Pinpoint the cell where the given text exists, returning its (X, Y) midpoint coordinate. 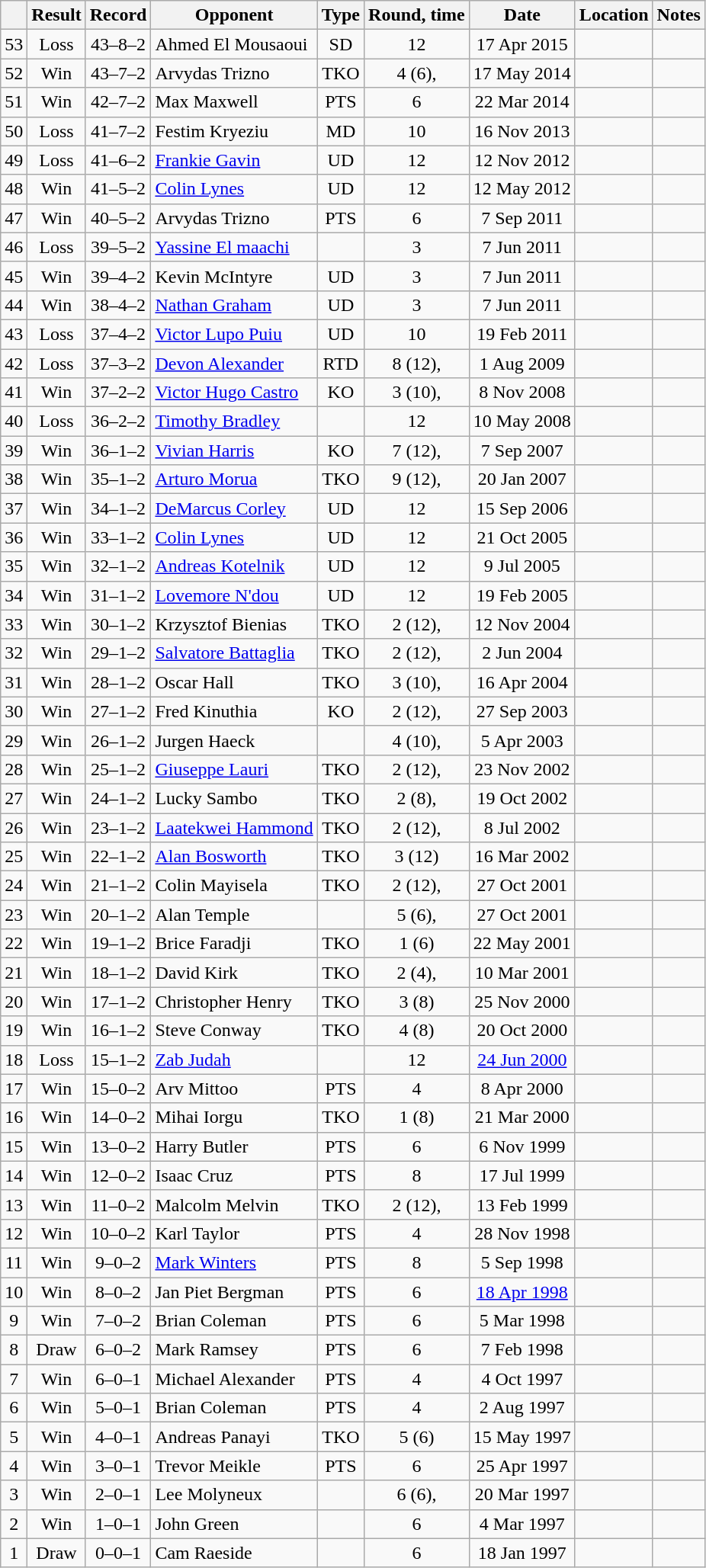
John Green (234, 1524)
32 (14, 653)
41–7–2 (118, 131)
David Kirk (234, 973)
41–6–2 (118, 160)
27 Sep 2003 (521, 711)
Cam Raeside (234, 1553)
24 Jun 2000 (521, 1060)
6–0–1 (118, 1379)
19 Feb 2005 (521, 595)
Arv Mittoo (234, 1089)
0–0–1 (118, 1553)
8 Nov 2008 (521, 393)
51 (14, 102)
45 (14, 276)
38–4–2 (118, 305)
8 (12), (417, 364)
36–1–2 (118, 451)
9 (14, 1321)
Trevor Meikle (234, 1466)
39–5–2 (118, 247)
21 (14, 973)
Mihai Iorgu (234, 1117)
7 Sep 2007 (521, 451)
4–0–1 (118, 1437)
Alan Temple (234, 915)
Record (118, 15)
34–1–2 (118, 508)
39–4–2 (118, 276)
28–1–2 (118, 682)
27 (14, 798)
Lee Molyneux (234, 1495)
33 (14, 624)
Giuseppe Lauri (234, 769)
5–0–1 (118, 1408)
Lucky Sambo (234, 798)
12 Nov 2004 (521, 624)
15–1–2 (118, 1060)
36 (14, 537)
1–0–1 (118, 1524)
32–1–2 (118, 566)
11 (14, 1262)
29 (14, 740)
5 (6) (417, 1437)
Nathan Graham (234, 305)
6 (6), (417, 1495)
8 Apr 2000 (521, 1089)
2 Jun 2004 (521, 653)
Opponent (234, 15)
35–1–2 (118, 479)
20 (14, 1002)
Brice Faradji (234, 944)
15 Sep 2006 (521, 508)
50 (14, 131)
12 May 2012 (521, 189)
42 (14, 364)
Andreas Panayi (234, 1437)
17 Apr 2015 (521, 44)
13 (14, 1204)
20 Oct 2000 (521, 1031)
23 (14, 915)
2 Aug 1997 (521, 1408)
Mark Winters (234, 1262)
20 Mar 1997 (521, 1495)
2 (14, 1524)
31 (14, 682)
1 (14, 1553)
38 (14, 479)
37–2–2 (118, 393)
22–1–2 (118, 857)
DeMarcus Corley (234, 508)
Lovemore N'dou (234, 595)
Jurgen Haeck (234, 740)
18 Apr 1998 (521, 1292)
19–1–2 (118, 944)
Harry Butler (234, 1146)
Malcolm Melvin (234, 1204)
Devon Alexander (234, 364)
Christopher Henry (234, 1002)
5 Sep 1998 (521, 1262)
14–0–2 (118, 1117)
16 (14, 1117)
Victor Lupo Puiu (234, 334)
25–1–2 (118, 769)
13–0–2 (118, 1146)
43–8–2 (118, 44)
8 Jul 2002 (521, 827)
13 Feb 1999 (521, 1204)
Zab Judah (234, 1060)
Salvatore Battaglia (234, 653)
17 Jul 1999 (521, 1175)
30 (14, 711)
12–0–2 (118, 1175)
Vivian Harris (234, 451)
9–0–2 (118, 1262)
2 (4), (417, 973)
7 Sep 2011 (521, 218)
22 May 2001 (521, 944)
Type (340, 15)
MD (340, 131)
Result (56, 15)
Festim Kryeziu (234, 131)
10–0–2 (118, 1233)
53 (14, 44)
Fred Kinuthia (234, 711)
34 (14, 595)
4 (8) (417, 1031)
Yassine El maachi (234, 247)
9 (12), (417, 479)
Isaac Cruz (234, 1175)
33–1–2 (118, 537)
4 Oct 1997 (521, 1379)
36–2–2 (118, 422)
Ahmed El Mousaoui (234, 44)
Notes (679, 15)
Date (521, 15)
4 Mar 1997 (521, 1524)
7 (12), (417, 451)
Round, time (417, 15)
3 (8) (417, 1002)
Andreas Kotelnik (234, 566)
16 Apr 2004 (521, 682)
Location (614, 15)
16 Mar 2002 (521, 857)
47 (14, 218)
17–1–2 (118, 1002)
17 (14, 1089)
3 (12) (417, 857)
40 (14, 422)
46 (14, 247)
22 Mar 2014 (521, 102)
37–3–2 (118, 364)
Krzysztof Bienias (234, 624)
39 (14, 451)
5 Mar 1998 (521, 1321)
10 Mar 2001 (521, 973)
29–1–2 (118, 653)
Timothy Bradley (234, 422)
42–7–2 (118, 102)
Arturo Morua (234, 479)
43 (14, 334)
48 (14, 189)
22 (14, 944)
43–7–2 (118, 73)
21–1–2 (118, 886)
5 (6), (417, 915)
25 Apr 1997 (521, 1466)
SD (340, 44)
Karl Taylor (234, 1233)
Oscar Hall (234, 682)
24 (14, 886)
19 Oct 2002 (521, 798)
19 Feb 2011 (521, 334)
7 (14, 1379)
23 Nov 2002 (521, 769)
6–0–2 (118, 1350)
Max Maxwell (234, 102)
1 (6) (417, 944)
2–0–1 (118, 1495)
20 Jan 2007 (521, 479)
26 (14, 827)
52 (14, 73)
30–1–2 (118, 624)
15–0–2 (118, 1089)
Victor Hugo Castro (234, 393)
7–0–2 (118, 1321)
26–1–2 (118, 740)
15 May 1997 (521, 1437)
Frankie Gavin (234, 160)
2 (8), (417, 798)
16 Nov 2013 (521, 131)
41–5–2 (118, 189)
40–5–2 (118, 218)
37 (14, 508)
7 Feb 1998 (521, 1350)
25 Nov 2000 (521, 1002)
23–1–2 (118, 827)
18 (14, 1060)
5 (14, 1437)
11–0–2 (118, 1204)
Kevin McIntyre (234, 276)
Jan Piet Bergman (234, 1292)
27–1–2 (118, 711)
14 (14, 1175)
RTD (340, 364)
Alan Bosworth (234, 857)
17 May 2014 (521, 73)
31–1–2 (118, 595)
Steve Conway (234, 1031)
1 Aug 2009 (521, 364)
5 Apr 2003 (521, 740)
21 Mar 2000 (521, 1117)
44 (14, 305)
12 Nov 2012 (521, 160)
41 (14, 393)
37–4–2 (118, 334)
16–1–2 (118, 1031)
10 May 2008 (521, 422)
19 (14, 1031)
4 (10), (417, 740)
15 (14, 1146)
9 Jul 2005 (521, 566)
Michael Alexander (234, 1379)
28 (14, 769)
Laatekwei Hammond (234, 827)
25 (14, 857)
18 Jan 1997 (521, 1553)
35 (14, 566)
4 (6), (417, 73)
18–1–2 (118, 973)
20–1–2 (118, 915)
8–0–2 (118, 1292)
1 (8) (417, 1117)
3–0–1 (118, 1466)
21 Oct 2005 (521, 537)
Colin Mayisela (234, 886)
28 Nov 1998 (521, 1233)
49 (14, 160)
Mark Ramsey (234, 1350)
6 Nov 1999 (521, 1146)
24–1–2 (118, 798)
